Return (x, y) of the center of cell containing provided text 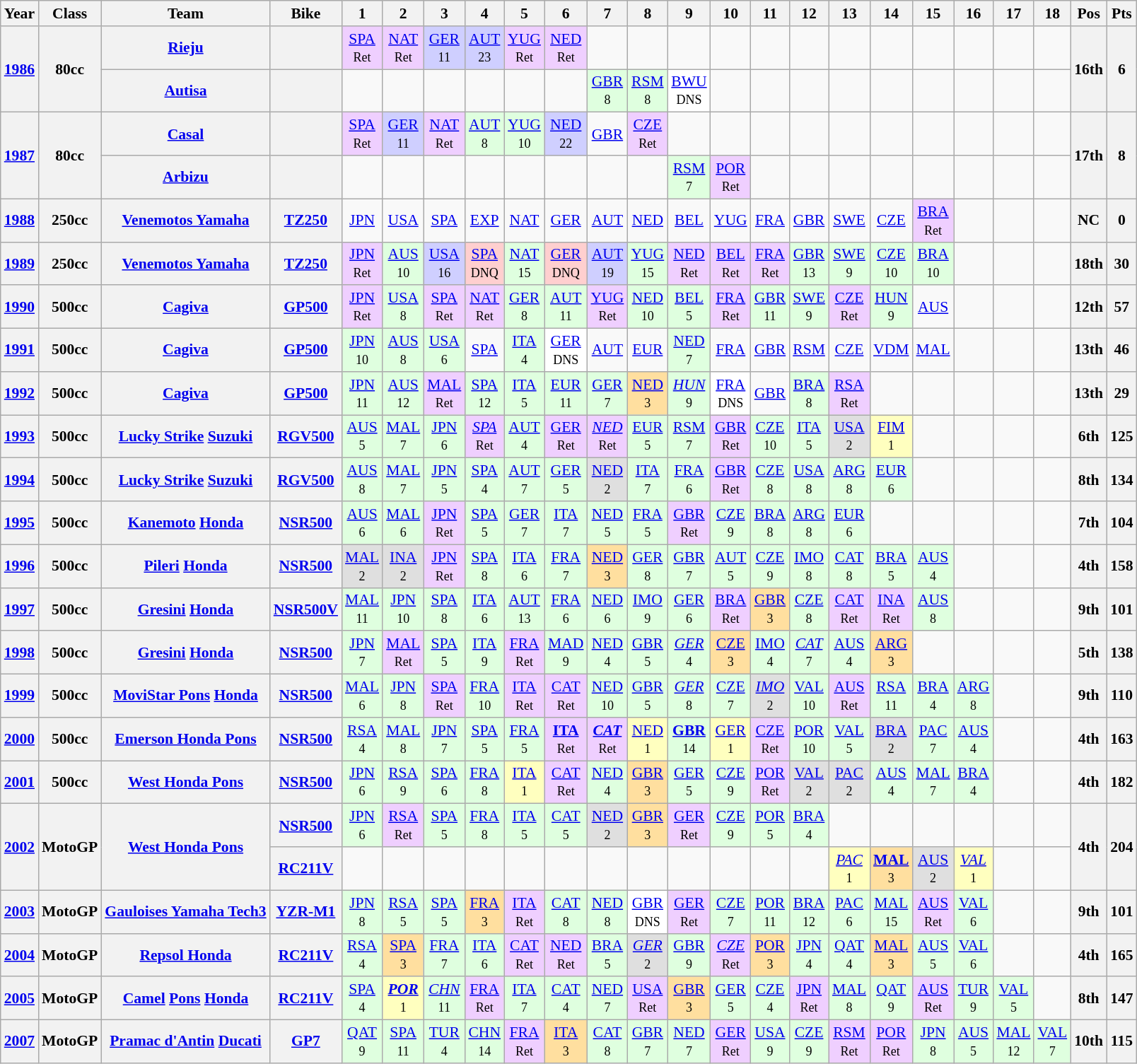
SPA6 (444, 782)
JPN11 (362, 393)
SPA12 (484, 393)
CAT4 (566, 998)
VAL2 (809, 782)
14 (891, 13)
GERDNS (566, 351)
VAL1 (974, 868)
12 (809, 13)
VAL7 (1052, 1042)
POR11 (771, 912)
CHN 11 (444, 998)
MAL3 (891, 954)
13 (849, 13)
FRA10 (484, 696)
NED5 (607, 523)
USARet (648, 998)
18 (1052, 13)
1988 (20, 221)
QAT4 (849, 954)
1994 (20, 479)
11 (771, 13)
AUS (933, 307)
GP7 (305, 1042)
17th (1089, 156)
1987 (20, 156)
12th (1089, 307)
NC (1089, 221)
AUT7 (525, 479)
GER (566, 221)
MAL11 (362, 609)
1997 (20, 609)
30 (1121, 263)
2005 (20, 998)
BEL (689, 221)
ITA1 (525, 782)
1991 (20, 351)
Autisa (185, 90)
Pts (1121, 13)
BRA2 (891, 739)
AUT4 (525, 437)
MAL2 (362, 566)
EUR (648, 351)
MAL (933, 351)
JPN5 (444, 479)
Camel Pons Honda (185, 998)
16 (974, 13)
GBRDNS (648, 912)
YUG10 (525, 134)
ARG3 (891, 653)
FRA3 (484, 912)
EUR5 (648, 437)
CHN14 (484, 1042)
Pos (1089, 13)
USA2 (849, 437)
18th (1089, 263)
AUT19 (607, 263)
MAL 3 (891, 868)
110 (1121, 696)
CAT7 (809, 653)
FIM1 (891, 437)
2002 (20, 847)
POR3 (771, 954)
Emerson Honda Pons (185, 739)
INA2 (403, 566)
GBR14 (689, 739)
1995 (20, 523)
BWUDNS (689, 90)
GBR8 (607, 90)
Casal (185, 134)
NAT15 (525, 263)
EUR11 (566, 393)
5th (1089, 653)
JPN4 (809, 954)
GBR11 (771, 307)
16th (1089, 69)
AUT11 (566, 307)
USA6 (444, 351)
AUT8 (484, 134)
2004 (20, 954)
Class (69, 13)
AUS10 (403, 263)
1992 (20, 393)
Bike (305, 13)
ITA4 (525, 351)
POR10 (809, 739)
BRA12 (809, 912)
Arbizu (185, 177)
JPN (362, 221)
2001 (20, 782)
INARet (891, 609)
Year (20, 13)
ITA9 (484, 653)
TUR4 (444, 1042)
10th (1089, 1042)
2007 (20, 1042)
163 (1121, 739)
NAT (525, 221)
PAC2 (849, 782)
RSM (809, 351)
AUT23 (484, 48)
Rieju (185, 48)
1990 (20, 307)
Gauloises Yamaha Tech3 (185, 912)
104 (1121, 523)
TUR9 (974, 998)
YZR-M1 (305, 912)
AUT13 (525, 609)
NSR500V (305, 609)
GER4 (689, 653)
1999 (20, 696)
PAC6 (849, 912)
9 (689, 13)
USA (403, 221)
15 (933, 13)
RSA5 (403, 912)
1989 (20, 263)
AUS2 (933, 868)
NED22 (566, 134)
GBR13 (809, 263)
2 (403, 13)
4 (484, 13)
125 (1121, 437)
Repsol Honda (185, 954)
6th (1089, 437)
10 (731, 13)
FRADNS (731, 393)
SPADNQ (484, 263)
POR 1 (403, 998)
134 (1121, 479)
57 (1121, 307)
GERDNQ (566, 263)
BRA10 (933, 263)
USA16 (444, 263)
CZE3 (731, 653)
158 (1121, 566)
29 (1121, 393)
MAL12 (1013, 1042)
VAL10 (809, 696)
3 (444, 13)
46 (1121, 351)
RSM8 (648, 90)
ITA3 (566, 1042)
SPA3 (403, 954)
GER6 (689, 609)
Pileri Honda (185, 566)
204 (1121, 847)
YUG (731, 221)
Kanemoto Honda (185, 523)
BELRet (731, 263)
MAL15 (891, 912)
SWE (849, 221)
PAC1 (849, 868)
IMO2 (771, 696)
NED8 (607, 912)
AUS12 (403, 393)
MAD9 (566, 653)
POR5 (771, 826)
YUG15 (648, 263)
PAC7 (933, 739)
GER2 (648, 954)
1 (362, 13)
2000 (20, 739)
VDM (891, 351)
RSA11 (891, 696)
CZE4 (771, 998)
1993 (20, 437)
Team (185, 13)
0 (1121, 221)
IMO4 (771, 653)
EXP (484, 221)
147 (1121, 998)
138 (1121, 653)
1996 (20, 566)
AUS6 (362, 523)
NED6 (607, 609)
NED (648, 221)
GER1 (731, 739)
7 (607, 13)
BEL5 (689, 307)
CAT5 (566, 826)
182 (1121, 782)
SPA11 (403, 1042)
GBR9 (689, 954)
2003 (20, 912)
USA9 (771, 1042)
RSA9 (403, 782)
17 (1013, 13)
RSMRet (849, 1042)
165 (1121, 954)
IMO8 (809, 566)
1998 (20, 653)
IMO9 (648, 609)
Pramac d'Antin Ducati (185, 1042)
7th (1089, 523)
MoviStar Pons Honda (185, 696)
1986 (20, 69)
5 (525, 13)
AUT5 (731, 566)
115 (1121, 1042)
NED1 (648, 739)
